Return (X, Y) of the center of cell containing provided text 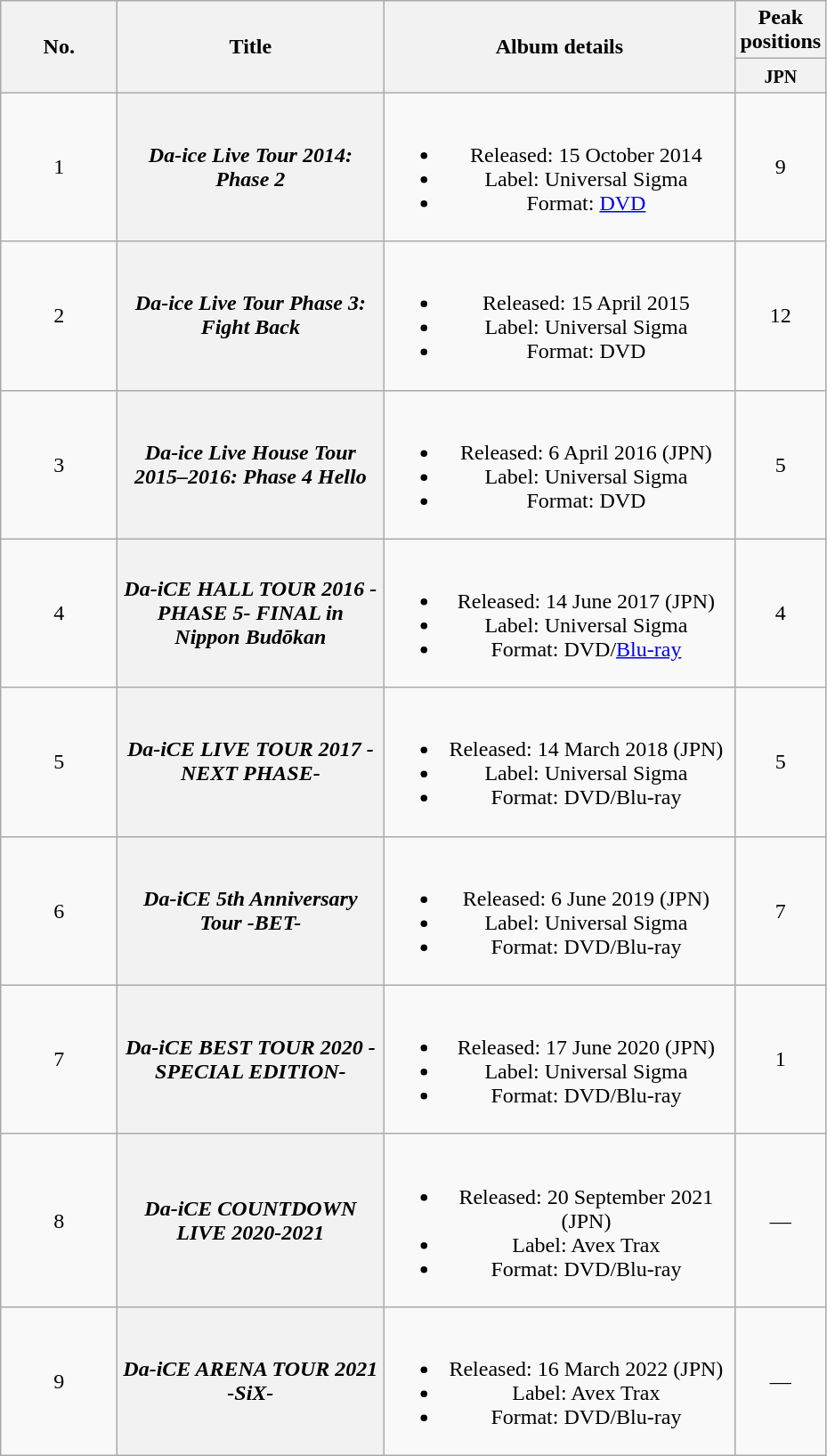
No. (59, 46)
Released: 6 June 2019 (JPN)Label: Universal SigmaFormat: DVD/Blu-ray (559, 910)
Peak positions (781, 30)
Released: 6 April 2016 (JPN)Label: Universal SigmaFormat: DVD (559, 465)
Album details (559, 46)
Released: 20 September 2021 (JPN)Label: Avex TraxFormat: DVD/Blu-ray (559, 1220)
12 (781, 315)
Da-iCE LIVE TOUR 2017 -NEXT PHASE- (251, 762)
Da-iCE BEST TOUR 2020 -SPECIAL EDITION- (251, 1060)
Released: 15 October 2014 Label: Universal SigmaFormat: DVD (559, 167)
3 (59, 465)
Da-ice Live Tour Phase 3: Fight Back (251, 315)
Da-ice Live Tour 2014: Phase 2 (251, 167)
Da-iCE 5th Anniversary Tour -BET- (251, 910)
Released: 17 June 2020 (JPN)Label: Universal SigmaFormat: DVD/Blu-ray (559, 1060)
Released: 15 April 2015 Label: Universal SigmaFormat: DVD (559, 315)
Da-iCE ARENA TOUR 2021 -SiX- (251, 1380)
Da-iCE HALL TOUR 2016 -PHASE 5- FINAL in Nippon Budōkan (251, 613)
2 (59, 315)
Title (251, 46)
Da-iCE COUNTDOWN LIVE 2020-2021 (251, 1220)
6 (59, 910)
JPN (781, 76)
Released: 16 March 2022 (JPN)Label: Avex TraxFormat: DVD/Blu-ray (559, 1380)
Da-ice Live House Tour 2015–2016: Phase 4 Hello (251, 465)
Released: 14 June 2017 (JPN)Label: Universal SigmaFormat: DVD/Blu-ray (559, 613)
Released: 14 March 2018 (JPN)Label: Universal SigmaFormat: DVD/Blu-ray (559, 762)
8 (59, 1220)
